Return the [X, Y] coordinate for the center point of the cell that contains the specified text.  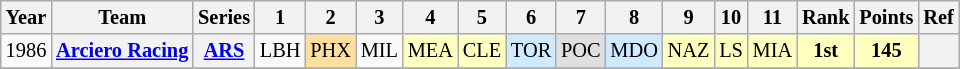
MIL [380, 51]
MEA [430, 51]
Ref [938, 17]
LBH [280, 51]
6 [531, 17]
POC [580, 51]
3 [380, 17]
10 [730, 17]
7 [580, 17]
MDO [634, 51]
1 [280, 17]
TOR [531, 51]
LS [730, 51]
2 [330, 17]
Arciero Racing [122, 51]
MIA [772, 51]
Series [224, 17]
8 [634, 17]
CLE [482, 51]
5 [482, 17]
ARS [224, 51]
NAZ [689, 51]
145 [886, 51]
Points [886, 17]
Year [26, 17]
11 [772, 17]
9 [689, 17]
PHX [330, 51]
4 [430, 17]
1986 [26, 51]
Team [122, 17]
1st [826, 51]
Rank [826, 17]
